Extract the [x, y] coordinate from the center of the cell holding the provided text.  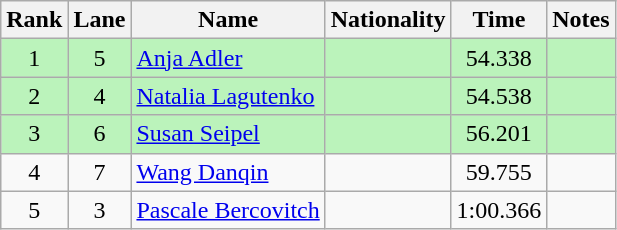
54.338 [499, 58]
Rank [34, 20]
Pascale Bercovitch [228, 210]
54.538 [499, 96]
Natalia Lagutenko [228, 96]
56.201 [499, 134]
Notes [581, 20]
1 [34, 58]
59.755 [499, 172]
Name [228, 20]
1:00.366 [499, 210]
Anja Adler [228, 58]
6 [100, 134]
Nationality [388, 20]
7 [100, 172]
2 [34, 96]
Wang Danqin [228, 172]
Time [499, 20]
Lane [100, 20]
Susan Seipel [228, 134]
